Pinpoint the cell where the given text exists, returning its (x, y) midpoint coordinate. 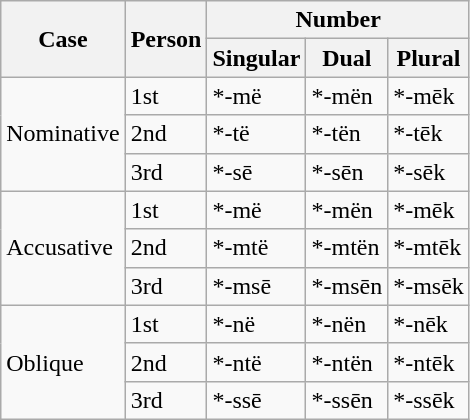
*-mtēk (429, 248)
*-të (256, 134)
*-msēn (347, 286)
*-mtën (347, 248)
*-msēk (429, 286)
*-ntēk (429, 362)
Dual (347, 58)
*-sēk (429, 172)
*-ssē (256, 400)
*-tën (347, 134)
*-ntë (256, 362)
*-msē (256, 286)
Nominative (63, 134)
Singular (256, 58)
*-ssēk (429, 400)
Number (338, 20)
Plural (429, 58)
Oblique (63, 362)
*-nēk (429, 324)
*-ntën (347, 362)
*-sē (256, 172)
Person (166, 39)
*-ssēn (347, 400)
*-mtë (256, 248)
*-nën (347, 324)
*-tēk (429, 134)
*-sēn (347, 172)
Accusative (63, 248)
*-në (256, 324)
Case (63, 39)
